Provide the [X, Y] coordinate of the cell's center where the given text is located.  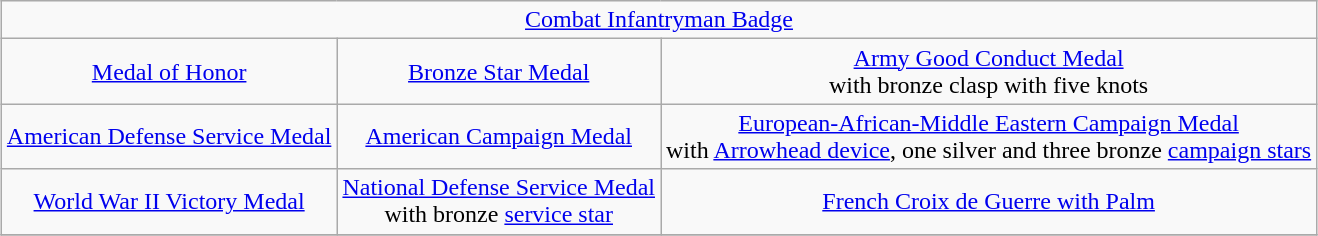
European-African-Middle Eastern Campaign Medalwith Arrowhead device, one silver and three bronze campaign stars [988, 136]
Combat Infantryman Badge [658, 20]
World War II Victory Medal [169, 202]
American Campaign Medal [499, 136]
French Croix de Guerre with Palm [988, 202]
American Defense Service Medal [169, 136]
National Defense Service Medalwith bronze service star [499, 202]
Army Good Conduct Medalwith bronze clasp with five knots [988, 72]
Medal of Honor [169, 72]
Bronze Star Medal [499, 72]
